Output the [x, y] coordinate of the center of the cell containing the given text.  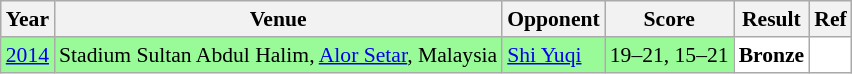
2014 [28, 55]
Opponent [554, 19]
Result [772, 19]
Venue [278, 19]
Ref [830, 19]
Year [28, 19]
19–21, 15–21 [670, 55]
Bronze [772, 55]
Score [670, 19]
Shi Yuqi [554, 55]
Stadium Sultan Abdul Halim, Alor Setar, Malaysia [278, 55]
